Pinpoint the cell where the given text exists, returning its [x, y] midpoint coordinate. 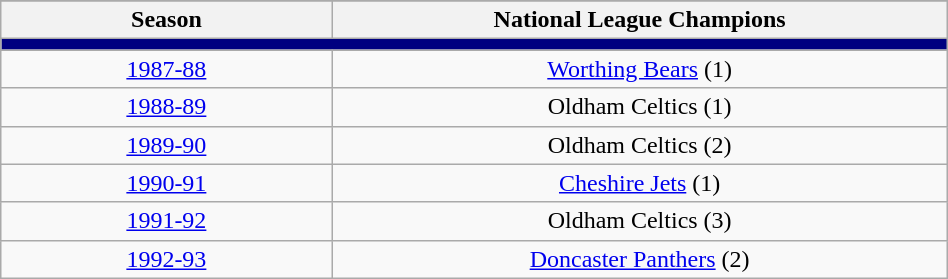
1989-90 [166, 145]
Doncaster Panthers (2) [640, 259]
Oldham Celtics (2) [640, 145]
National League Champions [640, 20]
1987-88 [166, 69]
Worthing Bears (1) [640, 69]
Oldham Celtics (1) [640, 107]
Oldham Celtics (3) [640, 221]
1988-89 [166, 107]
1990-91 [166, 183]
1992-93 [166, 259]
Season [166, 20]
Cheshire Jets (1) [640, 183]
1991-92 [166, 221]
